Identify which cell holds the provided text, then report its (x, y) central coordinate. 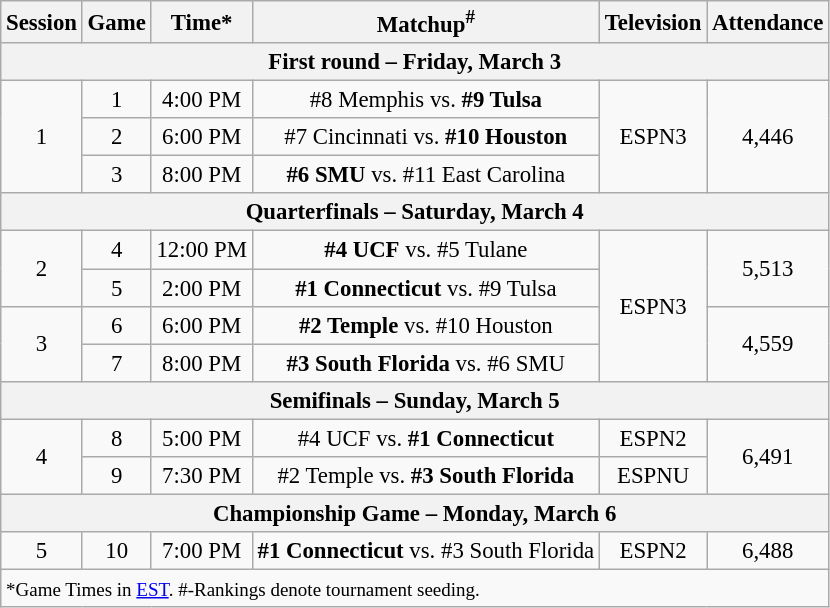
ESPNU (652, 476)
4,446 (768, 138)
*Game Times in EST. #-Rankings denote tournament seeding. (415, 588)
Quarterfinals – Saturday, March 4 (415, 213)
7 (116, 363)
#1 Connecticut vs. #3 South Florida (426, 551)
7:30 PM (202, 476)
6,488 (768, 551)
Session (42, 22)
#6 SMU vs. #11 East Carolina (426, 175)
6,491 (768, 456)
#4 UCF vs. #5 Tulane (426, 250)
#8 Memphis vs. #9 Tulsa (426, 100)
#2 Temple vs. #10 Houston (426, 325)
First round – Friday, March 3 (415, 62)
Attendance (768, 22)
5,513 (768, 268)
4,559 (768, 344)
Championship Game – Monday, March 6 (415, 513)
Game (116, 22)
7:00 PM (202, 551)
#7 Cincinnati vs. #10 Houston (426, 137)
10 (116, 551)
#3 South Florida vs. #6 SMU (426, 363)
Matchup# (426, 22)
Time* (202, 22)
9 (116, 476)
6 (116, 325)
#4 UCF vs. #1 Connecticut (426, 438)
#1 Connecticut vs. #9 Tulsa (426, 288)
4:00 PM (202, 100)
2:00 PM (202, 288)
8 (116, 438)
5:00 PM (202, 438)
Television (652, 22)
12:00 PM (202, 250)
#2 Temple vs. #3 South Florida (426, 476)
Semifinals – Sunday, March 5 (415, 400)
